Capture the cell that displays the provided text and extract its (X, Y) central coordinate. 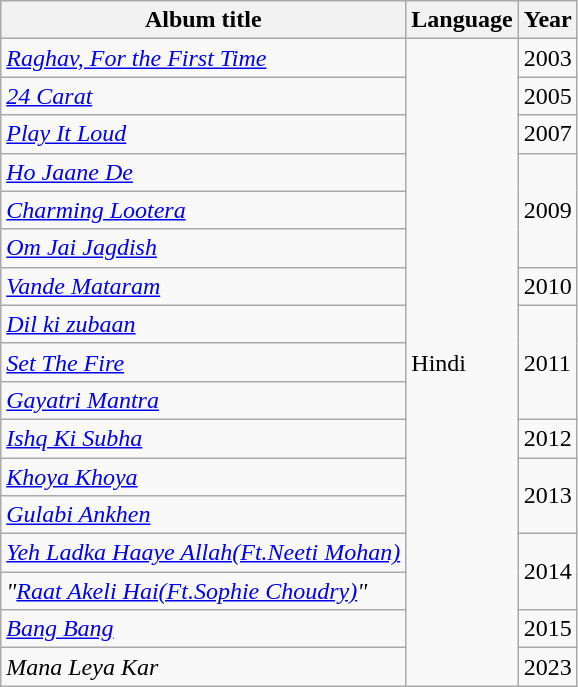
Gayatri Mantra (204, 400)
Ho Jaane De (204, 172)
Raghav, For the First Time (204, 58)
Khoya Khoya (204, 477)
2012 (548, 438)
24 Carat (204, 96)
Year (548, 20)
2005 (548, 96)
2015 (548, 629)
2014 (548, 572)
Language (462, 20)
"Raat Akeli Hai(Ft.Sophie Choudry)" (204, 591)
2010 (548, 286)
2023 (548, 667)
Hindi (462, 362)
Mana Leya Kar (204, 667)
Play It Loud (204, 134)
Yeh Ladka Haaye Allah(Ft.Neeti Mohan) (204, 553)
Album title (204, 20)
Ishq Ki Subha (204, 438)
Om Jai Jagdish (204, 248)
2009 (548, 210)
Vande Mataram (204, 286)
2003 (548, 58)
Gulabi Ankhen (204, 515)
Charming Lootera (204, 210)
Dil ki zubaan (204, 324)
Bang Bang (204, 629)
2013 (548, 496)
Set The Fire (204, 362)
2011 (548, 362)
2007 (548, 134)
